Return the (X, Y) coordinate for the center point of the cell that contains the specified text.  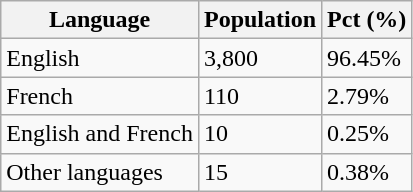
Pct (%) (367, 20)
French (100, 96)
English (100, 58)
2.79% (367, 96)
Population (260, 20)
10 (260, 134)
Language (100, 20)
3,800 (260, 58)
Other languages (100, 172)
0.38% (367, 172)
0.25% (367, 134)
English and French (100, 134)
15 (260, 172)
96.45% (367, 58)
110 (260, 96)
